Extract the (x, y) coordinate from the center of the cell holding the provided text.  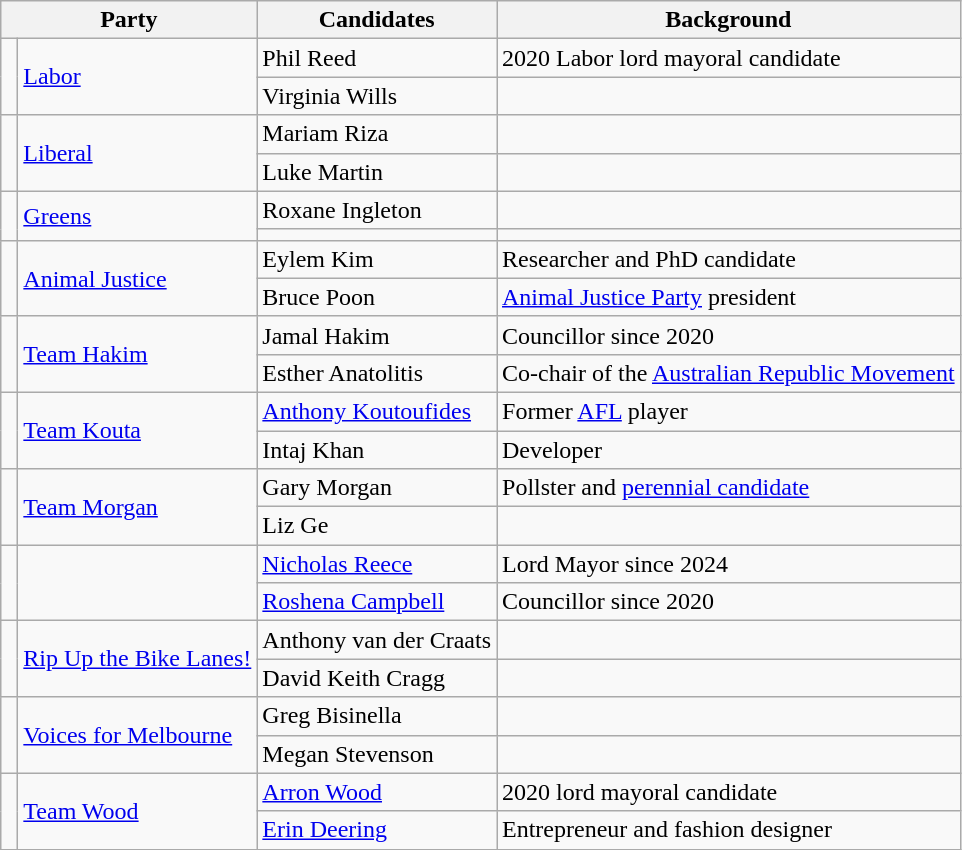
Arron Wood (377, 792)
Animal Justice (138, 278)
Roxane Ingleton (377, 210)
Erin Deering (377, 830)
Voices for Melbourne (138, 735)
Team Wood (138, 811)
Lord Mayor since 2024 (728, 564)
Party (129, 20)
David Keith Cragg (377, 678)
Greens (138, 216)
Eylem Kim (377, 259)
Liberal (138, 153)
Phil Reed (377, 58)
Entrepreneur and fashion designer (728, 830)
Labor (138, 77)
Luke Martin (377, 172)
Megan Stevenson (377, 754)
Team Hakim (138, 354)
Candidates (377, 20)
2020 Labor lord mayoral candidate (728, 58)
Gary Morgan (377, 488)
Liz Ge (377, 526)
Former AFL player (728, 411)
Nicholas Reece (377, 564)
Intaj Khan (377, 449)
Rip Up the Bike Lanes! (138, 659)
Esther Anatolitis (377, 373)
2020 lord mayoral candidate (728, 792)
Virginia Wills (377, 96)
Animal Justice Party president (728, 297)
Co-chair of the Australian Republic Movement (728, 373)
Mariam Riza (377, 134)
Pollster and perennial candidate (728, 488)
Anthony Koutoufides (377, 411)
Greg Bisinella (377, 716)
Roshena Campbell (377, 602)
Bruce Poon (377, 297)
Team Kouta (138, 430)
Jamal Hakim (377, 335)
Anthony van der Craats (377, 640)
Team Morgan (138, 507)
Developer (728, 449)
Researcher and PhD candidate (728, 259)
Background (728, 20)
